Provide the (x, y) coordinate of the cell's center where the given text is located.  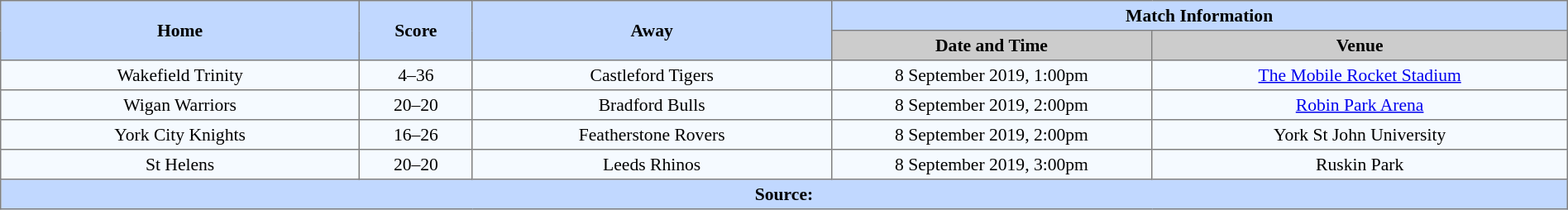
8 September 2019, 3:00pm (992, 165)
Wakefield Trinity (180, 75)
Leeds Rhinos (652, 165)
Score (415, 31)
York City Knights (180, 135)
The Mobile Rocket Stadium (1360, 75)
Bradford Bulls (652, 105)
York St John University (1360, 135)
4–36 (415, 75)
Ruskin Park (1360, 165)
Robin Park Arena (1360, 105)
St Helens (180, 165)
16–26 (415, 135)
Date and Time (992, 45)
8 September 2019, 1:00pm (992, 75)
Castleford Tigers (652, 75)
Home (180, 31)
Match Information (1199, 16)
Venue (1360, 45)
Source: (784, 194)
Away (652, 31)
Featherstone Rovers (652, 135)
Wigan Warriors (180, 105)
